Detect which cell encompasses the target text, then output its [x, y] center coordinate. 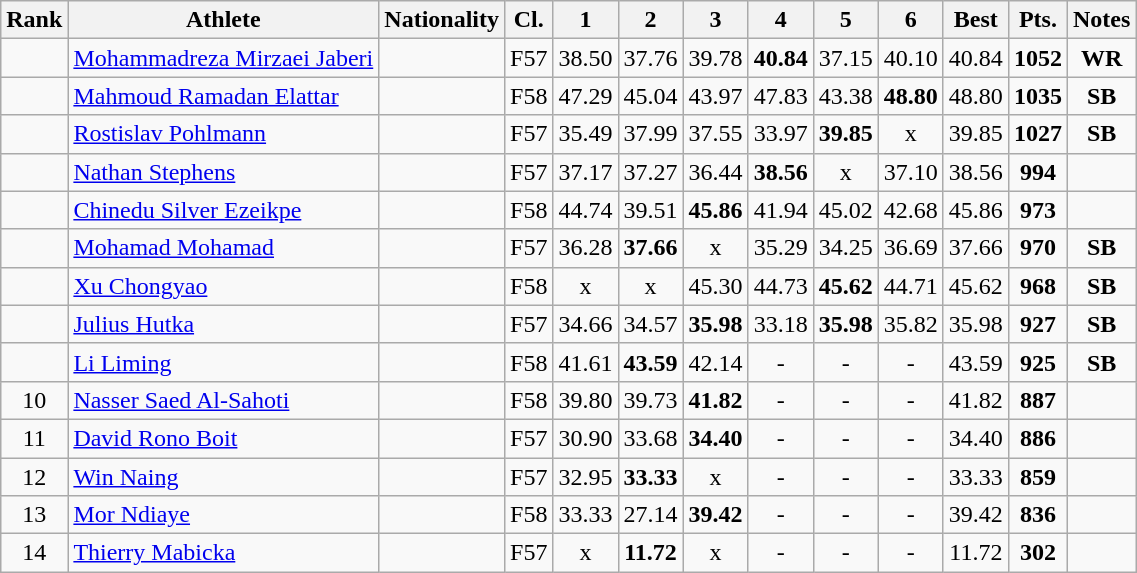
34.66 [586, 324]
927 [1038, 324]
970 [1038, 248]
39.51 [650, 210]
Athlete [224, 20]
Nasser Saed Al-Sahoti [224, 400]
886 [1038, 438]
1052 [1038, 58]
30.90 [586, 438]
Rank [34, 20]
Notes [1101, 20]
41.61 [586, 362]
41.94 [780, 210]
859 [1038, 477]
39.73 [650, 400]
43.38 [846, 96]
Pts. [1038, 20]
12 [34, 477]
Best [976, 20]
36.69 [910, 248]
35.29 [780, 248]
1035 [1038, 96]
836 [1038, 515]
Julius Hutka [224, 324]
1 [586, 20]
47.83 [780, 96]
968 [1038, 286]
43.97 [716, 96]
36.44 [716, 172]
3 [716, 20]
44.71 [910, 286]
37.99 [650, 134]
Nationality [442, 20]
4 [780, 20]
Mor Ndiaye [224, 515]
6 [910, 20]
39.80 [586, 400]
47.29 [586, 96]
Li Liming [224, 362]
973 [1038, 210]
33.18 [780, 324]
11 [34, 438]
Nathan Stephens [224, 172]
Mohammadreza Mirzaei Jaberi [224, 58]
37.27 [650, 172]
13 [34, 515]
42.68 [910, 210]
Win Naing [224, 477]
Rostislav Pohlmann [224, 134]
37.10 [910, 172]
45.30 [716, 286]
38.50 [586, 58]
37.15 [846, 58]
Xu Chongyao [224, 286]
37.76 [650, 58]
27.14 [650, 515]
34.57 [650, 324]
44.73 [780, 286]
45.04 [650, 96]
42.14 [716, 362]
10 [34, 400]
1027 [1038, 134]
Mohamad Mohamad [224, 248]
37.55 [716, 134]
33.97 [780, 134]
45.02 [846, 210]
33.68 [650, 438]
302 [1038, 553]
WR [1101, 58]
37.17 [586, 172]
40.10 [910, 58]
887 [1038, 400]
Thierry Mabicka [224, 553]
Mahmoud Ramadan Elattar [224, 96]
34.25 [846, 248]
Cl. [529, 20]
44.74 [586, 210]
35.82 [910, 324]
5 [846, 20]
Chinedu Silver Ezeikpe [224, 210]
14 [34, 553]
36.28 [586, 248]
2 [650, 20]
39.78 [716, 58]
35.49 [586, 134]
994 [1038, 172]
David Rono Boit [224, 438]
32.95 [586, 477]
925 [1038, 362]
